From the cell containing the given text, extract its center point as (X, Y) coordinate. 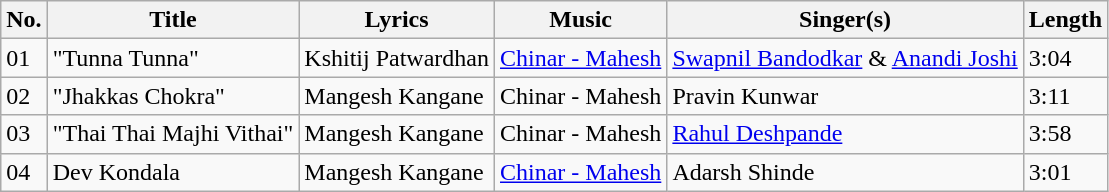
Length (1065, 20)
3:01 (1065, 172)
Singer(s) (845, 20)
Kshitij Patwardhan (397, 58)
3:58 (1065, 134)
Lyrics (397, 20)
3:04 (1065, 58)
Pravin Kunwar (845, 96)
"Jhakkas Chokra" (173, 96)
02 (24, 96)
Title (173, 20)
Music (580, 20)
Dev Kondala (173, 172)
03 (24, 134)
04 (24, 172)
"Thai Thai Majhi Vithai" (173, 134)
Rahul Deshpande (845, 134)
Swapnil Bandodkar & Anandi Joshi (845, 58)
3:11 (1065, 96)
No. (24, 20)
"Tunna Tunna" (173, 58)
01 (24, 58)
Adarsh Shinde (845, 172)
